Output the (x, y) coordinate of the center of the cell containing the given text.  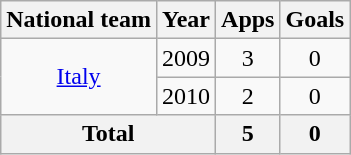
Apps (248, 20)
2 (248, 96)
Total (108, 134)
Italy (79, 77)
2009 (186, 58)
National team (79, 20)
Year (186, 20)
Goals (315, 20)
5 (248, 134)
3 (248, 58)
2010 (186, 96)
